Pinpoint the cell where the given text exists, returning its [x, y] midpoint coordinate. 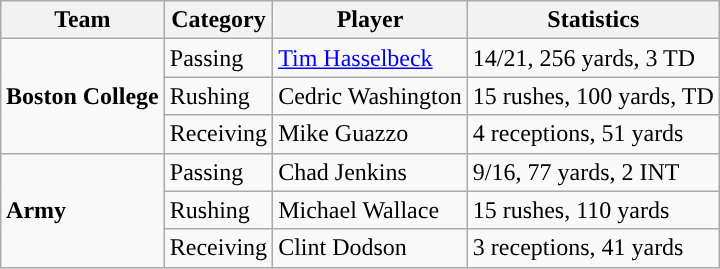
Mike Guazzo [370, 134]
Boston College [83, 96]
Cedric Washington [370, 96]
4 receptions, 51 yards [593, 134]
3 receptions, 41 yards [593, 248]
Michael Wallace [370, 210]
14/21, 256 yards, 3 TD [593, 58]
Tim Hasselbeck [370, 58]
Team [83, 20]
Category [218, 20]
9/16, 77 yards, 2 INT [593, 172]
Clint Dodson [370, 248]
Army [83, 210]
15 rushes, 100 yards, TD [593, 96]
Player [370, 20]
15 rushes, 110 yards [593, 210]
Statistics [593, 20]
Chad Jenkins [370, 172]
